Identify which cell holds the provided text, then report its (x, y) central coordinate. 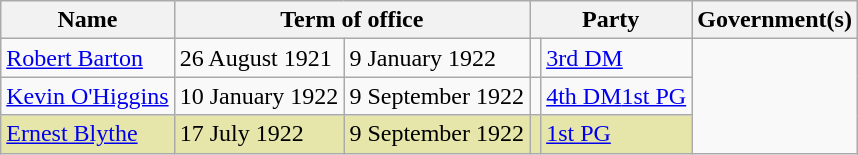
Robert Barton (88, 58)
Ernest Blythe (88, 134)
Name (88, 20)
4th DM1st PG (616, 96)
Kevin O'Higgins (88, 96)
Government(s) (775, 20)
10 January 1922 (259, 96)
Term of office (352, 20)
3rd DM (616, 58)
26 August 1921 (259, 58)
Party (611, 20)
1st PG (616, 134)
17 July 1922 (259, 134)
9 January 1922 (437, 58)
